Output the (x, y) coordinate of the center of the cell containing the given text.  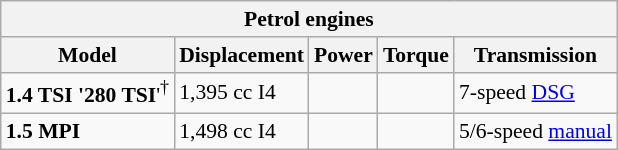
Displacement (242, 55)
1.4 TSI '280 TSI'† (88, 92)
Transmission (536, 55)
1,498 cc I4 (242, 132)
Petrol engines (309, 19)
Power (344, 55)
5/6-speed manual (536, 132)
Model (88, 55)
1,395 cc I4 (242, 92)
7-speed DSG (536, 92)
1.5 MPI (88, 132)
Torque (416, 55)
